Pinpoint the cell where the given text exists, returning its (X, Y) midpoint coordinate. 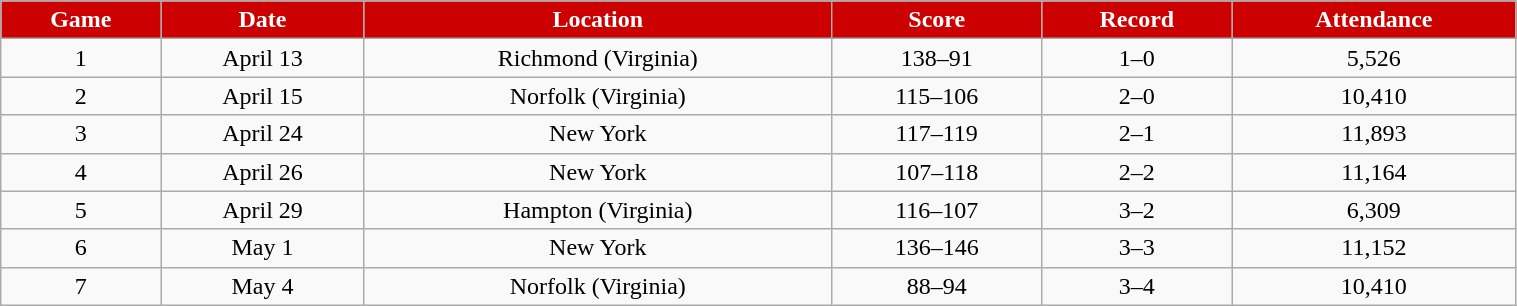
5,526 (1374, 58)
April 26 (262, 172)
116–107 (937, 210)
Hampton (Virginia) (598, 210)
April 15 (262, 96)
May 4 (262, 286)
Attendance (1374, 20)
138–91 (937, 58)
3–2 (1137, 210)
7 (81, 286)
April 13 (262, 58)
May 1 (262, 248)
3 (81, 134)
5 (81, 210)
115–106 (937, 96)
136–146 (937, 248)
11,164 (1374, 172)
11,152 (1374, 248)
1–0 (1137, 58)
6 (81, 248)
April 24 (262, 134)
2–2 (1137, 172)
Game (81, 20)
3–4 (1137, 286)
11,893 (1374, 134)
107–118 (937, 172)
April 29 (262, 210)
4 (81, 172)
2–1 (1137, 134)
Record (1137, 20)
117–119 (937, 134)
Location (598, 20)
Score (937, 20)
Richmond (Virginia) (598, 58)
3–3 (1137, 248)
2–0 (1137, 96)
6,309 (1374, 210)
2 (81, 96)
88–94 (937, 286)
Date (262, 20)
1 (81, 58)
